Scan for the cell matching the given text and deliver its [x, y] coordinate at center. 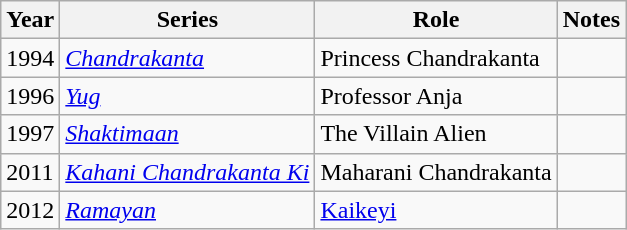
Role [436, 20]
Princess Chandrakanta [436, 58]
Kahani Chandrakanta Ki [188, 172]
The Villain Alien [436, 134]
Series [188, 20]
1997 [30, 134]
1996 [30, 96]
2012 [30, 210]
Yug [188, 96]
2011 [30, 172]
Maharani Chandrakanta [436, 172]
Chandrakanta [188, 58]
Notes [591, 20]
Year [30, 20]
1994 [30, 58]
Kaikeyi [436, 210]
Shaktimaan [188, 134]
Ramayan [188, 210]
Professor Anja [436, 96]
